Detect which cell encompasses the target text, then output its (x, y) center coordinate. 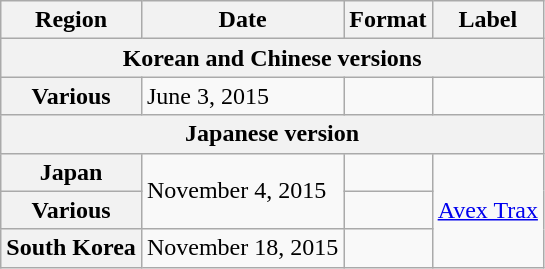
June 3, 2015 (242, 96)
Date (242, 20)
November 18, 2015 (242, 248)
South Korea (72, 248)
Format (388, 20)
Korean and Chinese versions (272, 58)
Avex Trax (488, 210)
Label (488, 20)
Japanese version (272, 134)
November 4, 2015 (242, 191)
Region (72, 20)
Japan (72, 172)
